Scan for the cell matching the given text and deliver its [x, y] coordinate at center. 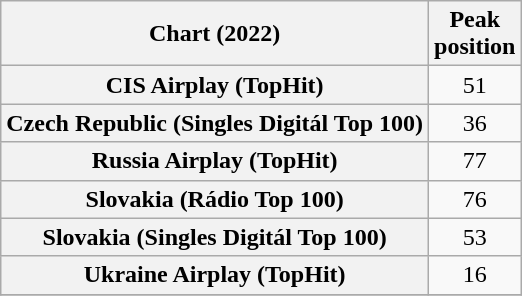
Czech Republic (Singles Digitál Top 100) [215, 123]
Ukraine Airplay (TopHit) [215, 275]
Russia Airplay (TopHit) [215, 161]
Chart (2022) [215, 34]
16 [475, 275]
CIS Airplay (TopHit) [215, 85]
Slovakia (Rádio Top 100) [215, 199]
77 [475, 161]
53 [475, 237]
Peakposition [475, 34]
36 [475, 123]
Slovakia (Singles Digitál Top 100) [215, 237]
76 [475, 199]
51 [475, 85]
